Output the [x, y] coordinate of the center of the cell containing the given text.  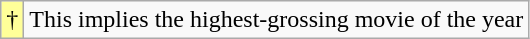
This implies the highest-grossing movie of the year [276, 20]
† [12, 20]
